Pinpoint the cell where the given text exists, returning its [X, Y] midpoint coordinate. 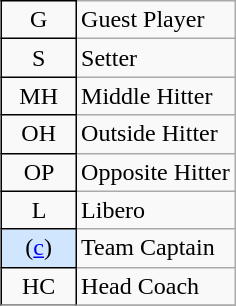
Outside Hitter [156, 134]
Guest Player [156, 20]
S [39, 58]
Setter [156, 58]
L [39, 210]
Opposite Hitter [156, 172]
Libero [156, 210]
OH [39, 134]
Head Coach [156, 286]
Middle Hitter [156, 96]
MH [39, 96]
OP [39, 172]
Team Captain [156, 248]
G [39, 20]
HC [39, 286]
(c) [39, 248]
